Identify which cell holds the provided text, then report its (X, Y) central coordinate. 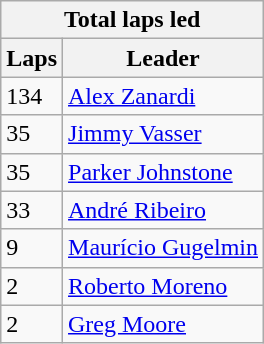
Laps (32, 58)
134 (32, 96)
33 (32, 210)
9 (32, 248)
Alex Zanardi (164, 96)
Parker Johnstone (164, 172)
Roberto Moreno (164, 286)
Leader (164, 58)
Maurício Gugelmin (164, 248)
André Ribeiro (164, 210)
Greg Moore (164, 324)
Jimmy Vasser (164, 134)
Total laps led (132, 20)
